Return [x, y] of the center of cell containing provided text 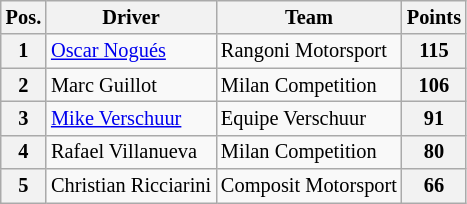
Equipe Verschuur [309, 118]
Composit Motorsport [309, 186]
Pos. [24, 17]
Marc Guillot [131, 85]
Oscar Nogués [131, 51]
Mike Verschuur [131, 118]
3 [24, 118]
2 [24, 85]
Driver [131, 17]
1 [24, 51]
Points [434, 17]
Rangoni Motorsport [309, 51]
66 [434, 186]
Team [309, 17]
106 [434, 85]
91 [434, 118]
Rafael Villanueva [131, 152]
115 [434, 51]
5 [24, 186]
4 [24, 152]
80 [434, 152]
Christian Ricciarini [131, 186]
